Locate the cell with the specified text and output its [x, y] center coordinate. 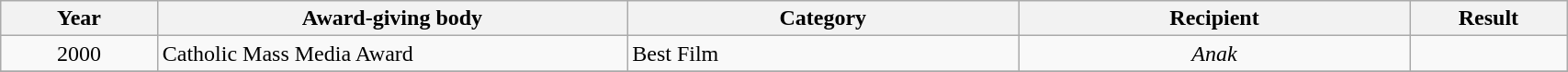
Best Film [823, 54]
Anak [1214, 54]
Catholic Mass Media Award [391, 54]
Result [1488, 18]
Category [823, 18]
Year [79, 18]
Recipient [1214, 18]
2000 [79, 54]
Award-giving body [391, 18]
